Determine the [x, y] coordinate at the center of the cell enclosing the given text.  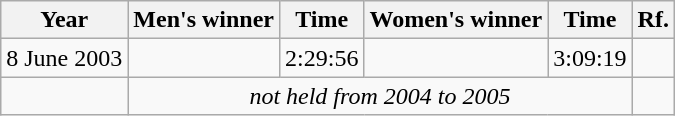
Men's winner [204, 20]
2:29:56 [322, 58]
8 June 2003 [64, 58]
Rf. [653, 20]
not held from 2004 to 2005 [380, 96]
Women's winner [456, 20]
Year [64, 20]
3:09:19 [590, 58]
